Return (X, Y) of the center of cell containing provided text 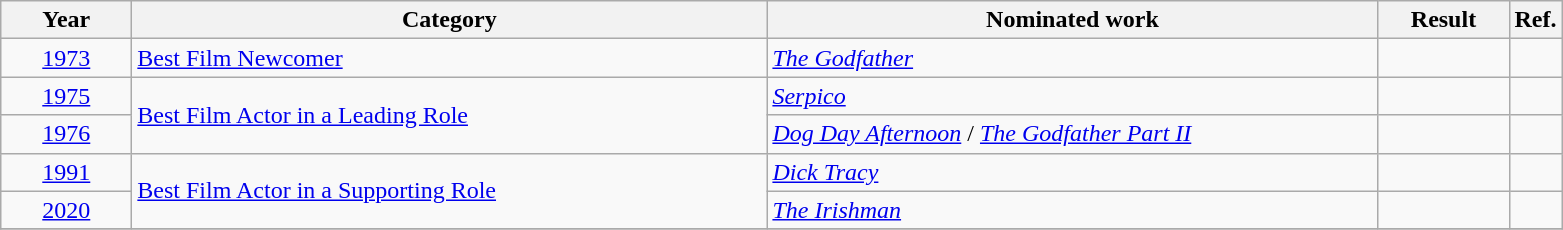
1976 (66, 134)
Dog Day Afternoon / The Godfather Part II (1072, 134)
Nominated work (1072, 20)
2020 (66, 210)
1991 (66, 172)
Category (450, 20)
Year (66, 20)
Result (1444, 20)
1973 (66, 58)
Best Film Newcomer (450, 58)
The Irishman (1072, 210)
Dick Tracy (1072, 172)
Ref. (1536, 20)
Best Film Actor in a Supporting Role (450, 191)
Serpico (1072, 96)
Best Film Actor in a Leading Role (450, 115)
The Godfather (1072, 58)
1975 (66, 96)
